For the text-containing cell, return its midpoint in [x, y] coordinate format. 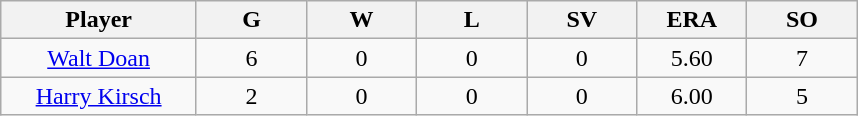
5 [802, 96]
5.60 [692, 58]
7 [802, 58]
G [251, 20]
SV [582, 20]
Walt Doan [99, 58]
Harry Kirsch [99, 96]
W [362, 20]
6 [251, 58]
L [472, 20]
Player [99, 20]
2 [251, 96]
SO [802, 20]
6.00 [692, 96]
ERA [692, 20]
